Return the (x, y) coordinate for the center point of the cell that contains the specified text.  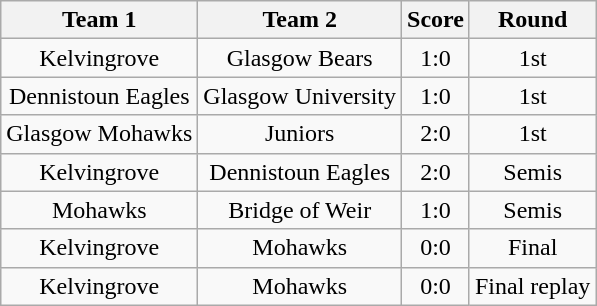
Score (436, 20)
Bridge of Weir (300, 210)
Team 1 (100, 20)
Team 2 (300, 20)
Glasgow Mohawks (100, 134)
Final replay (532, 286)
Final (532, 248)
Glasgow University (300, 96)
Juniors (300, 134)
Glasgow Bears (300, 58)
Round (532, 20)
